Extract the (X, Y) coordinate from the center of the cell holding the provided text.  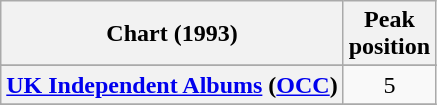
Peakposition (389, 34)
5 (389, 85)
UK Independent Albums (OCC) (172, 85)
Chart (1993) (172, 34)
